Identify which cell holds the provided text, then report its (x, y) central coordinate. 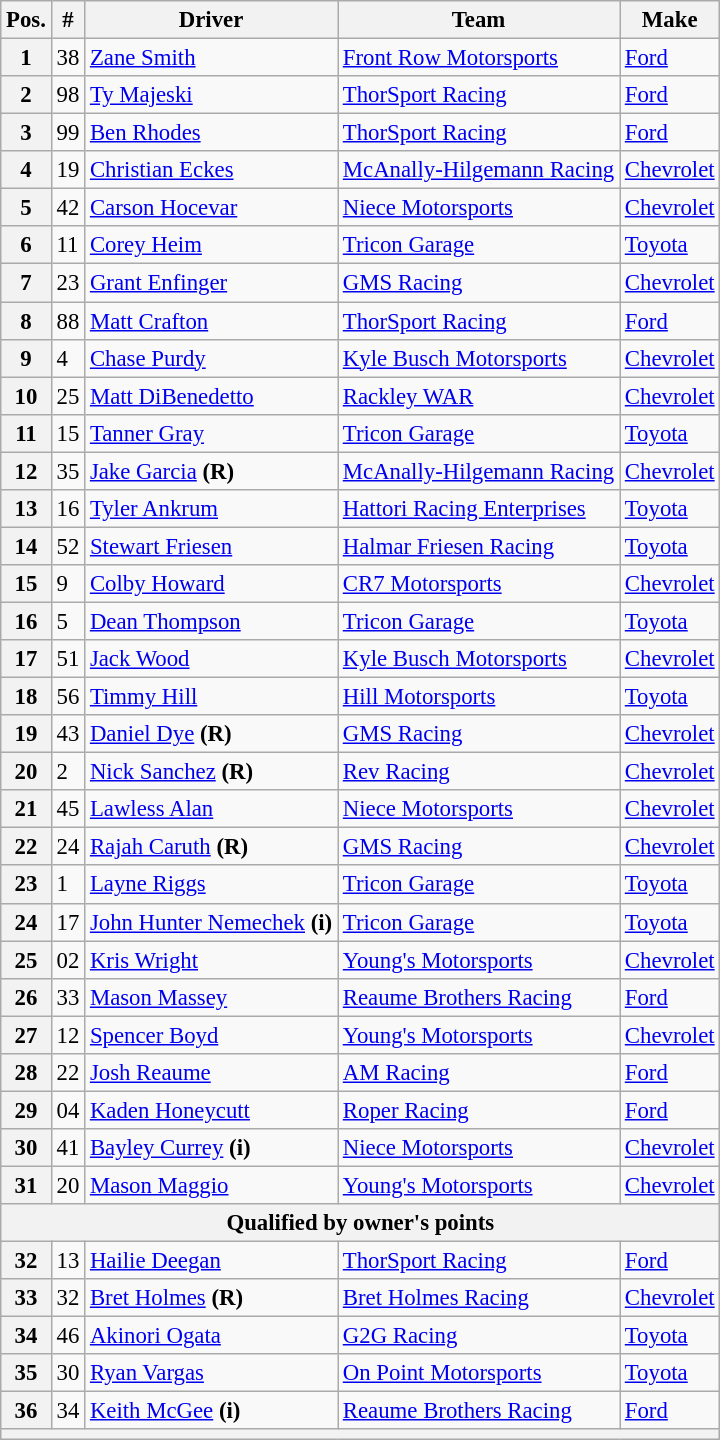
Lawless Alan (212, 809)
6 (26, 245)
28 (26, 1073)
Rajah Caruth (R) (212, 847)
Front Row Motorsports (479, 58)
AM Racing (479, 1073)
Hattori Racing Enterprises (479, 509)
Rackley WAR (479, 396)
46 (68, 1336)
Make (670, 20)
Ryan Vargas (212, 1373)
Hill Motorsports (479, 697)
Hailie Deegan (212, 1261)
G2G Racing (479, 1336)
Akinori Ogata (212, 1336)
Pos. (26, 20)
51 (68, 659)
Roper Racing (479, 1110)
18 (26, 697)
Kaden Honeycutt (212, 1110)
Ben Rhodes (212, 133)
Christian Eckes (212, 170)
8 (26, 321)
14 (26, 546)
CR7 Motorsports (479, 584)
Halmar Friesen Racing (479, 546)
10 (26, 396)
Rev Racing (479, 772)
42 (68, 208)
02 (68, 960)
27 (26, 1035)
7 (26, 283)
Bret Holmes (R) (212, 1298)
Jack Wood (212, 659)
Daniel Dye (R) (212, 734)
Jake Garcia (R) (212, 471)
26 (26, 997)
Team (479, 20)
Layne Riggs (212, 885)
45 (68, 809)
31 (26, 1185)
41 (68, 1148)
Qualified by owner's points (360, 1223)
Colby Howard (212, 584)
Kris Wright (212, 960)
Tyler Ankrum (212, 509)
Mason Massey (212, 997)
04 (68, 1110)
Matt DiBenedetto (212, 396)
Stewart Friesen (212, 546)
Grant Enfinger (212, 283)
43 (68, 734)
Matt Crafton (212, 321)
3 (26, 133)
Tanner Gray (212, 433)
99 (68, 133)
52 (68, 546)
Spencer Boyd (212, 1035)
Nick Sanchez (R) (212, 772)
21 (26, 809)
Chase Purdy (212, 358)
On Point Motorsports (479, 1373)
Bret Holmes Racing (479, 1298)
36 (26, 1411)
56 (68, 697)
88 (68, 321)
Bayley Currey (i) (212, 1148)
# (68, 20)
29 (26, 1110)
Ty Majeski (212, 95)
Timmy Hill (212, 697)
Keith McGee (i) (212, 1411)
Carson Hocevar (212, 208)
John Hunter Nemechek (i) (212, 922)
98 (68, 95)
Corey Heim (212, 245)
Josh Reaume (212, 1073)
Driver (212, 20)
Mason Maggio (212, 1185)
Zane Smith (212, 58)
Dean Thompson (212, 621)
38 (68, 58)
